Return [x, y] of the center of cell containing provided text 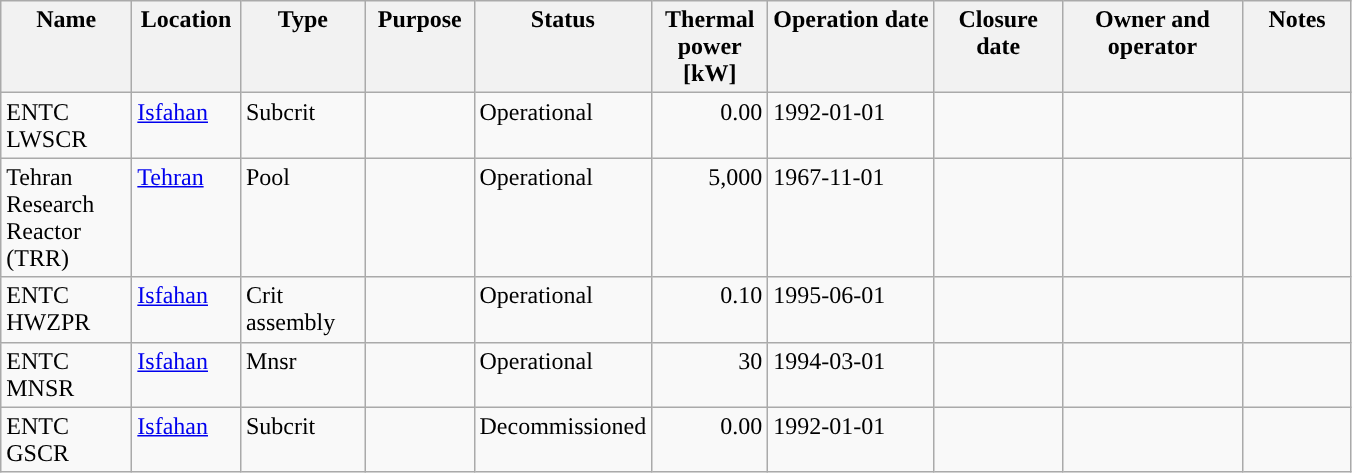
ENTC MNSR [66, 374]
30 [710, 374]
1994-03-01 [851, 374]
1995-06-01 [851, 310]
Closure date [998, 47]
Crit assembly [302, 310]
Owner and operator [1152, 47]
ENTC LWSCR [66, 126]
Pool [302, 218]
Purpose [420, 47]
Decommissioned [563, 440]
Tehran Research Reactor (TRR) [66, 218]
Tehran [186, 218]
Status [563, 47]
Location [186, 47]
Name [66, 47]
5,000 [710, 218]
Notes [1298, 47]
Mnsr [302, 374]
Thermal power [kW] [710, 47]
0.10 [710, 310]
ENTC GSCR [66, 440]
1967-11-01 [851, 218]
Operation date [851, 47]
Type [302, 47]
ENTC HWZPR [66, 310]
